From the cell containing the given text, extract its center point as [X, Y] coordinate. 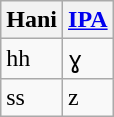
ss [32, 97]
z [88, 97]
IPA [88, 20]
Hani [32, 20]
hh [32, 59]
ɣ [88, 59]
